Search for the cell housing the specified text and yield its [x, y] center coordinate. 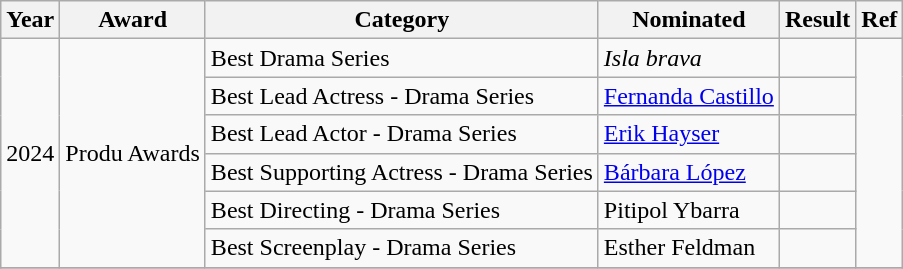
Bárbara López [688, 172]
Erik Hayser [688, 134]
Best Directing - Drama Series [402, 210]
Best Lead Actress - Drama Series [402, 96]
Pitipol Ybarra [688, 210]
Isla brava [688, 58]
Produ Awards [133, 153]
Best Lead Actor - Drama Series [402, 134]
Result [817, 20]
2024 [30, 153]
Esther Feldman [688, 248]
Nominated [688, 20]
Best Screenplay - Drama Series [402, 248]
Category [402, 20]
Best Supporting Actress - Drama Series [402, 172]
Award [133, 20]
Year [30, 20]
Best Drama Series [402, 58]
Ref [880, 20]
Fernanda Castillo [688, 96]
